Search for the cell housing the specified text and yield its [x, y] center coordinate. 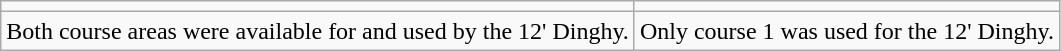
Only course 1 was used for the 12' Dinghy. [846, 31]
Both course areas were available for and used by the 12' Dinghy. [318, 31]
